Return (X, Y) of the center of cell containing provided text 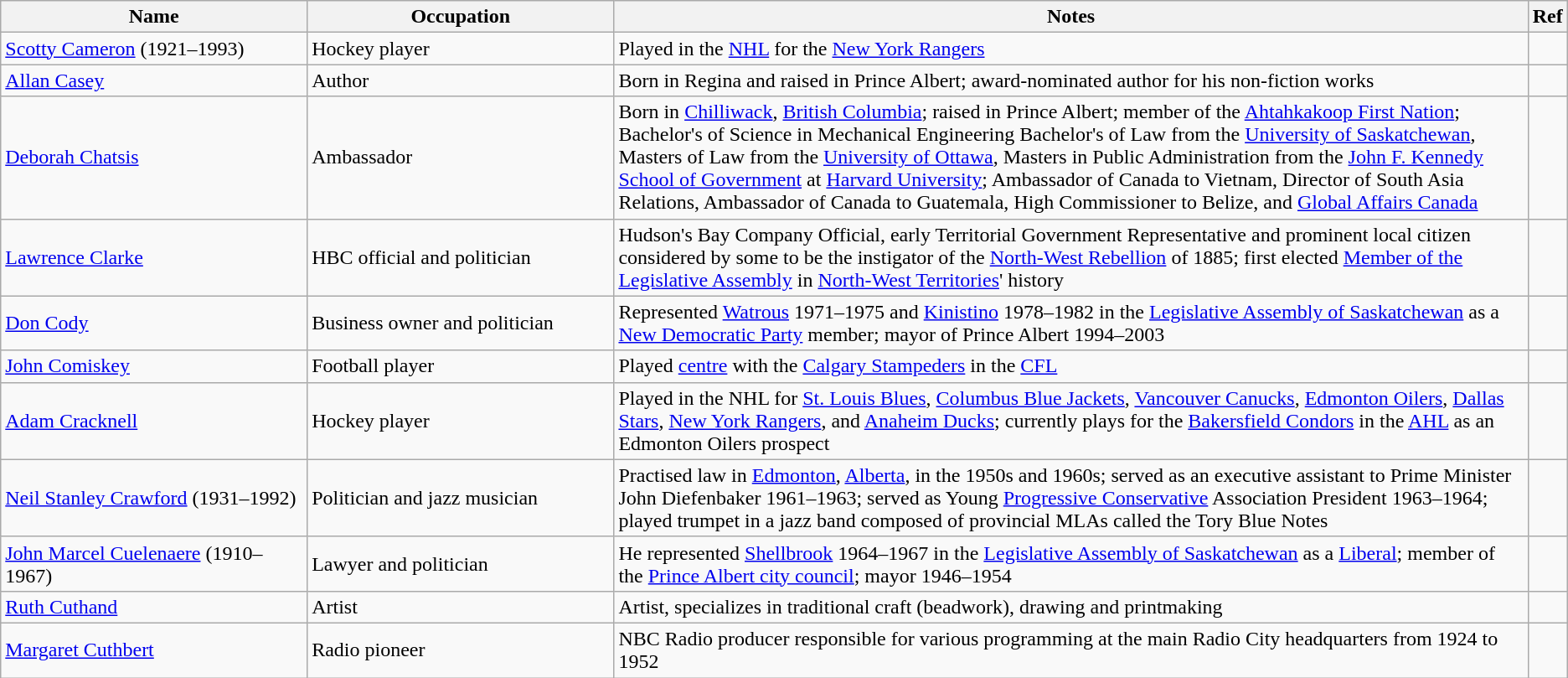
Margaret Cuthbert (154, 650)
Adam Cracknell (154, 421)
John Comiskey (154, 366)
Played in the NHL for the New York Rangers (1070, 49)
Politician and jazz musician (461, 498)
Neil Stanley Crawford (1931–1992) (154, 498)
Business owner and politician (461, 323)
Author (461, 80)
Radio pioneer (461, 650)
Football player (461, 366)
Name (154, 17)
Notes (1070, 17)
Lawrence Clarke (154, 257)
Artist, specializes in traditional craft (beadwork), drawing and printmaking (1070, 607)
Born in Regina and raised in Prince Albert; award-nominated author for his non-fiction works (1070, 80)
Lawyer and politician (461, 563)
Don Cody (154, 323)
Played centre with the Calgary Stampeders in the CFL (1070, 366)
Occupation (461, 17)
Scotty Cameron (1921–1993) (154, 49)
Artist (461, 607)
Deborah Chatsis (154, 158)
Ruth Cuthand (154, 607)
HBC official and politician (461, 257)
Allan Casey (154, 80)
John Marcel Cuelenaere (1910–1967) (154, 563)
Ref (1548, 17)
NBC Radio producer responsible for various programming at the main Radio City headquarters from 1924 to 1952 (1070, 650)
Ambassador (461, 158)
